Capture the cell that displays the provided text and extract its (x, y) central coordinate. 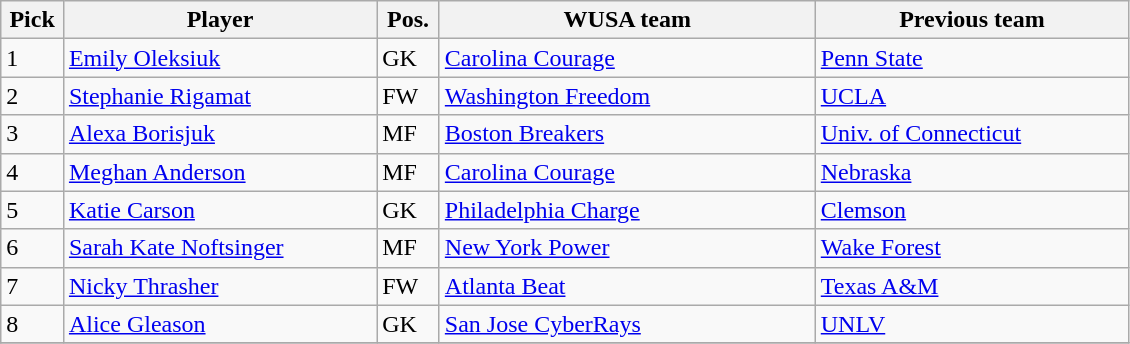
Atlanta Beat (627, 286)
1 (32, 58)
Nicky Thrasher (220, 286)
3 (32, 134)
Previous team (972, 20)
WUSA team (627, 20)
Penn State (972, 58)
Emily Oleksiuk (220, 58)
5 (32, 210)
UNLV (972, 324)
Philadelphia Charge (627, 210)
Katie Carson (220, 210)
Clemson (972, 210)
Meghan Anderson (220, 172)
Texas A&M (972, 286)
Alice Gleason (220, 324)
Pos. (408, 20)
UCLA (972, 96)
Stephanie Rigamat (220, 96)
Nebraska (972, 172)
New York Power (627, 248)
6 (32, 248)
Univ. of Connecticut (972, 134)
Pick (32, 20)
Player (220, 20)
2 (32, 96)
Alexa Borisjuk (220, 134)
Wake Forest (972, 248)
San Jose CyberRays (627, 324)
Boston Breakers (627, 134)
Sarah Kate Noftsinger (220, 248)
4 (32, 172)
8 (32, 324)
Washington Freedom (627, 96)
7 (32, 286)
